Provide the [X, Y] coordinate of the cell's center where the given text is located.  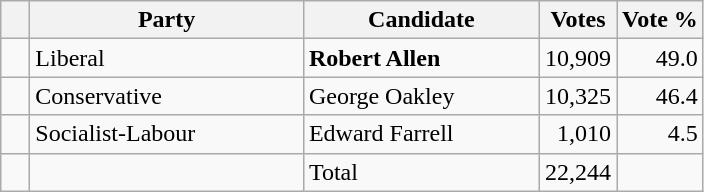
10,325 [578, 96]
George Oakley [421, 96]
22,244 [578, 172]
4.5 [660, 134]
10,909 [578, 58]
49.0 [660, 58]
Edward Farrell [421, 134]
Candidate [421, 20]
Votes [578, 20]
Socialist-Labour [167, 134]
Liberal [167, 58]
1,010 [578, 134]
46.4 [660, 96]
Conservative [167, 96]
Robert Allen [421, 58]
Party [167, 20]
Total [421, 172]
Vote % [660, 20]
